Capture the cell that displays the provided text and extract its [X, Y] central coordinate. 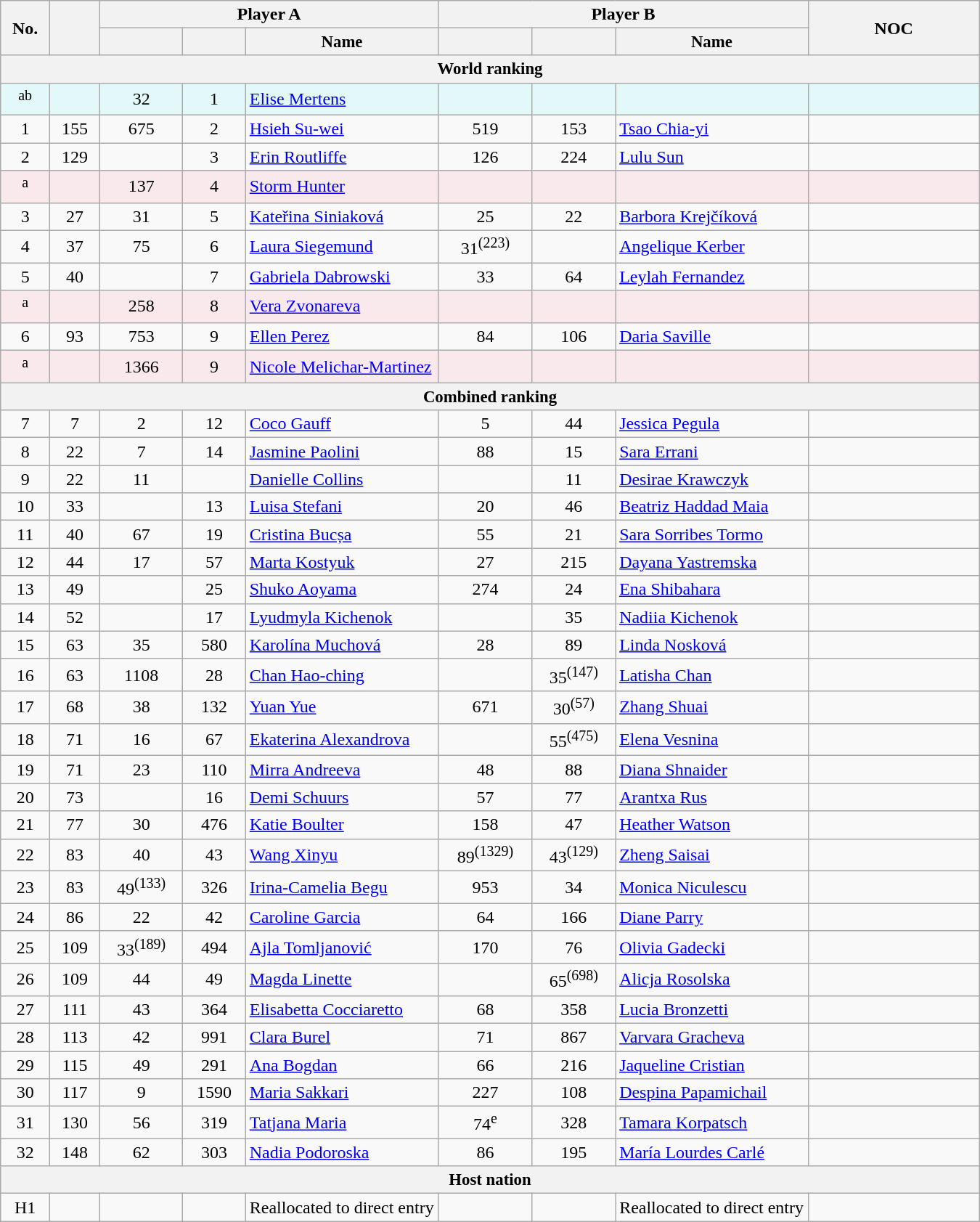
106 [573, 336]
Storm Hunter [342, 187]
132 [214, 707]
953 [485, 887]
216 [573, 1065]
Ellen Perez [342, 336]
65(698) [573, 980]
Cristina Bucșa [342, 534]
Clara Burel [342, 1037]
Combined ranking [490, 396]
31(223) [485, 247]
Ajla Tomljanović [342, 947]
126 [485, 157]
26 [25, 980]
Wang Xinyu [342, 855]
93 [75, 336]
476 [214, 825]
Alicja Rosolska [712, 980]
Nadia Podoroska [342, 1152]
Daria Saville [712, 336]
1108 [141, 675]
Tatjana Maria [342, 1123]
Erin Routliffe [342, 157]
34 [573, 887]
Despina Papamichail [712, 1093]
52 [75, 617]
29 [25, 1065]
Nadiia Kichenok [712, 617]
Mirra Andreeva [342, 770]
Zheng Saisai [712, 855]
Ekaterina Alexandrova [342, 739]
Olivia Gadecki [712, 947]
Sara Sorribes Tormo [712, 534]
Tsao Chia-yi [712, 129]
166 [573, 917]
Desirae Krawczyk [712, 479]
130 [75, 1123]
364 [214, 1009]
494 [214, 947]
328 [573, 1123]
155 [75, 129]
74e [485, 1123]
Jasmine Paolini [342, 452]
María Lourdes Carlé [712, 1152]
76 [573, 947]
Gabriela Dabrowski [342, 277]
675 [141, 129]
Laura Siegemund [342, 247]
Monica Niculescu [712, 887]
Coco Gauff [342, 424]
991 [214, 1037]
671 [485, 707]
113 [75, 1037]
Lyudmyla Kichenok [342, 617]
Caroline Garcia [342, 917]
Danielle Collins [342, 479]
303 [214, 1152]
227 [485, 1093]
Diana Shnaider [712, 770]
Zhang Shuai [712, 707]
Sara Errani [712, 452]
48 [485, 770]
Demi Schuurs [342, 797]
Lucia Bronzetti [712, 1009]
World ranking [490, 69]
37 [75, 247]
Marta Kostyuk [342, 562]
66 [485, 1065]
Diane Parry [712, 917]
ab [25, 99]
Tamara Korpatsch [712, 1123]
224 [573, 157]
Vera Zvonareva [342, 306]
Ana Bogdan [342, 1065]
Elise Mertens [342, 99]
753 [141, 336]
46 [573, 507]
55(475) [573, 739]
274 [485, 590]
Angelique Kerber [712, 247]
Host nation [490, 1180]
110 [214, 770]
Elena Vesnina [712, 739]
115 [75, 1065]
Shuko Aoyama [342, 590]
Barbora Krejčíková [712, 216]
55 [485, 534]
Arantxa Rus [712, 797]
62 [141, 1152]
326 [214, 887]
1590 [214, 1093]
215 [573, 562]
111 [75, 1009]
137 [141, 187]
Beatriz Haddad Maia [712, 507]
38 [141, 707]
Hsieh Su-wei [342, 129]
89 [573, 645]
56 [141, 1123]
170 [485, 947]
148 [75, 1152]
H1 [25, 1207]
89(1329) [485, 855]
Player B [623, 15]
Leylah Fernandez [712, 277]
Magda Linette [342, 980]
84 [485, 336]
NOC [894, 28]
No. [25, 28]
Dayana Yastremska [712, 562]
Karolína Muchová [342, 645]
Yuan Yue [342, 707]
291 [214, 1065]
Linda Nosková [712, 645]
129 [75, 157]
Varvara Gracheva [712, 1037]
Lulu Sun [712, 157]
33(189) [141, 947]
73 [75, 797]
Luisa Stefani [342, 507]
519 [485, 129]
Ena Shibahara [712, 590]
Kateřina Siniaková [342, 216]
Elisabetta Cocciaretto [342, 1009]
Latisha Chan [712, 675]
Player A [269, 15]
47 [573, 825]
Maria Sakkari [342, 1093]
35(147) [573, 675]
1366 [141, 367]
195 [573, 1152]
Jessica Pegula [712, 424]
75 [141, 247]
30(57) [573, 707]
18 [25, 739]
Chan Hao-ching [342, 675]
Jaqueline Cristian [712, 1065]
43(129) [573, 855]
258 [141, 306]
49(133) [141, 887]
158 [485, 825]
358 [573, 1009]
Irina-Camelia Begu [342, 887]
117 [75, 1093]
580 [214, 645]
Nicole Melichar-Martinez [342, 367]
319 [214, 1123]
Katie Boulter [342, 825]
10 [25, 507]
867 [573, 1037]
Heather Watson [712, 825]
108 [573, 1093]
153 [573, 129]
